Pinpoint the cell where the given text exists, returning its [x, y] midpoint coordinate. 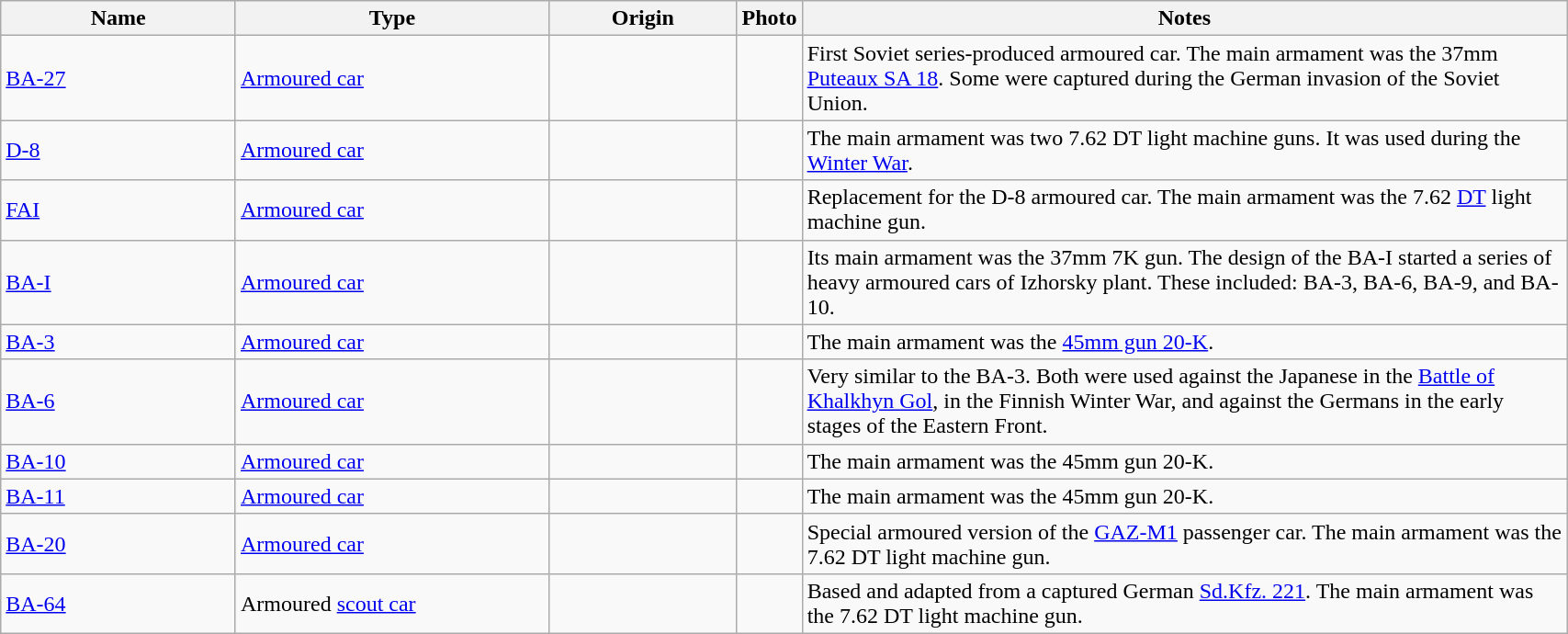
BA-I [118, 282]
BA-10 [118, 461]
BA-64 [118, 603]
Based and adapted from a captured German Sd.Kfz. 221. The main armament was the 7.62 DT light machine gun. [1185, 603]
BA-3 [118, 342]
Replacement for the D-8 armoured car. The main armament was the 7.62 DT light machine gun. [1185, 209]
BA-11 [118, 496]
BA-27 [118, 78]
Notes [1185, 18]
Armoured scout car [391, 603]
D-8 [118, 151]
BA-6 [118, 402]
Name [118, 18]
Special armoured version of the GAZ-M1 passenger car. The main armament was the 7.62 DT light machine gun. [1185, 544]
Type [391, 18]
Photo [770, 18]
FAI [118, 209]
Origin [643, 18]
The main armament was two 7.62 DT light machine guns. It was used during the Winter War. [1185, 151]
BA-20 [118, 544]
